Extract the [X, Y] coordinate from the center of the cell holding the provided text.  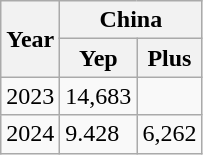
Plus [170, 58]
6,262 [170, 134]
9.428 [98, 134]
14,683 [98, 96]
2023 [30, 96]
2024 [30, 134]
Year [30, 39]
China [131, 20]
Yep [98, 58]
